For the text-containing cell, return its midpoint in [X, Y] coordinate format. 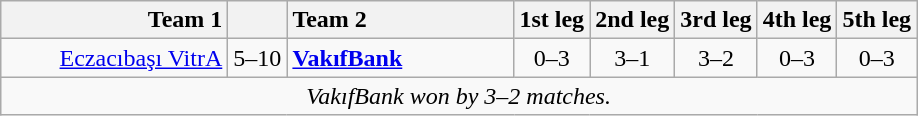
2nd leg [632, 20]
3–1 [632, 58]
VakıfBank won by 3–2 matches. [459, 96]
Team 1 [114, 20]
Team 2 [400, 20]
1st leg [552, 20]
5–10 [258, 58]
Eczacıbaşı VitrA [114, 58]
4th leg [797, 20]
5th leg [877, 20]
3rd leg [716, 20]
3–2 [716, 58]
VakıfBank [400, 58]
